For the text-containing cell, return its midpoint in (X, Y) coordinate format. 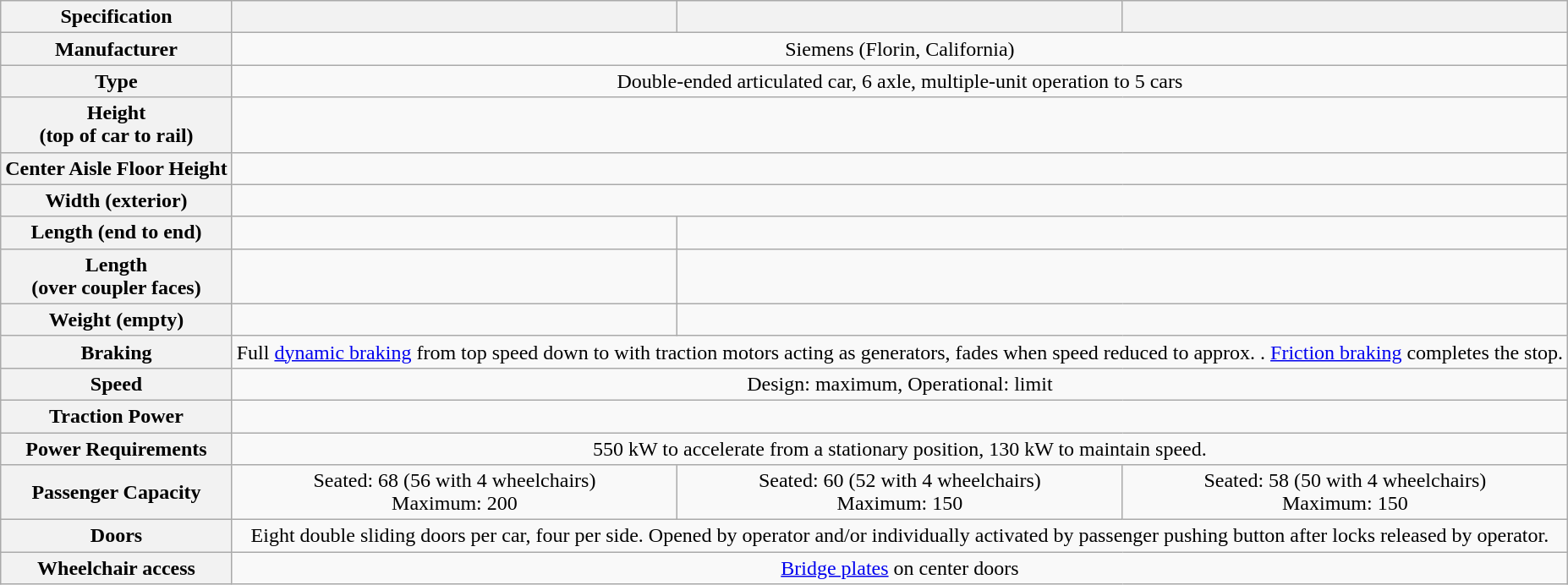
Seated: 68 (56 with 4 wheelchairs)Maximum: 200 (454, 492)
Seated: 58 (50 with 4 wheelchairs)Maximum: 150 (1345, 492)
Weight (empty) (117, 320)
Height(top of car to rail) (117, 125)
Design: maximum, Operational: limit (900, 384)
Siemens (Florin, California) (900, 49)
Manufacturer (117, 49)
Braking (117, 352)
Doors (117, 536)
Center Aisle Floor Height (117, 168)
Power Requirements (117, 449)
Speed (117, 384)
Length (end to end) (117, 232)
550 kW to accelerate from a stationary position, 130 kW to maintain speed. (900, 449)
Specification (117, 17)
Bridge plates on center doors (900, 568)
Double-ended articulated car, 6 axle, multiple-unit operation to 5 cars (900, 81)
Wheelchair access (117, 568)
Type (117, 81)
Width (exterior) (117, 200)
Seated: 60 (52 with 4 wheelchairs)Maximum: 150 (900, 492)
Traction Power (117, 416)
Passenger Capacity (117, 492)
Length(over coupler faces) (117, 276)
